Return the [X, Y] coordinate for the center point of the cell that contains the specified text.  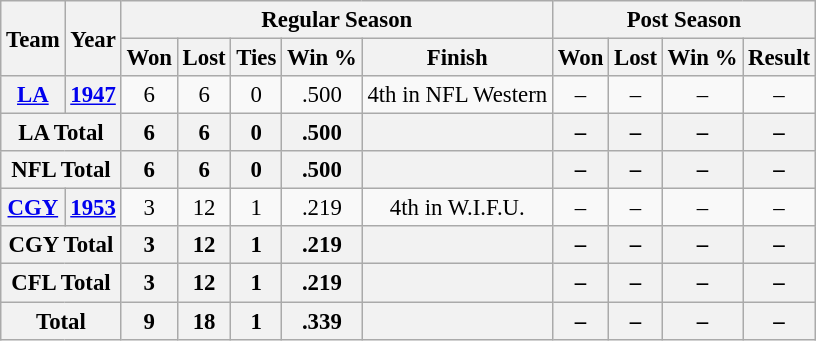
4th in W.I.F.U. [457, 208]
LA Total [61, 133]
CGY Total [61, 245]
Finish [457, 58]
9 [149, 321]
CGY [33, 208]
4th in NFL Western [457, 95]
Total [61, 321]
Post Season [684, 20]
.339 [322, 321]
Team [33, 38]
Regular Season [336, 20]
NFL Total [61, 170]
Ties [256, 58]
1947 [93, 95]
LA [33, 95]
CFL Total [61, 283]
18 [204, 321]
Year [93, 38]
Result [780, 58]
1953 [93, 208]
